Search for the cell housing the specified text and yield its [X, Y] center coordinate. 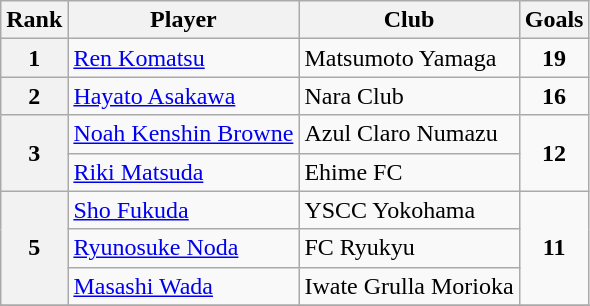
Goals [554, 20]
11 [554, 248]
Matsumoto Yamaga [409, 58]
Noah Kenshin Browne [184, 134]
Ehime FC [409, 172]
YSCC Yokohama [409, 210]
Nara Club [409, 96]
1 [34, 58]
Masashi Wada [184, 286]
12 [554, 153]
FC Ryukyu [409, 248]
Hayato Asakawa [184, 96]
Ryunosuke Noda [184, 248]
Rank [34, 20]
19 [554, 58]
Riki Matsuda [184, 172]
Ren Komatsu [184, 58]
5 [34, 248]
16 [554, 96]
Player [184, 20]
Sho Fukuda [184, 210]
Iwate Grulla Morioka [409, 286]
3 [34, 153]
2 [34, 96]
Azul Claro Numazu [409, 134]
Club [409, 20]
